Output the [X, Y] coordinate of the center of the cell containing the given text.  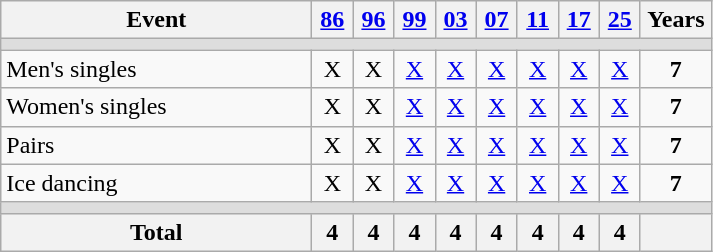
25 [620, 20]
96 [374, 20]
17 [578, 20]
Pairs [156, 145]
99 [414, 20]
Women's singles [156, 107]
Men's singles [156, 69]
Years [676, 20]
07 [496, 20]
Total [156, 232]
86 [332, 20]
11 [538, 20]
Event [156, 20]
Ice dancing [156, 183]
03 [456, 20]
